From the cell containing the given text, extract its center point as [X, Y] coordinate. 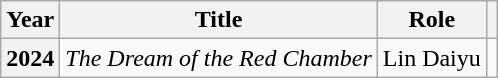
Title [218, 20]
Role [432, 20]
Year [30, 20]
The Dream of the Red Chamber [218, 58]
2024 [30, 58]
Lin Daiyu [432, 58]
